Identify which cell holds the provided text, then report its [X, Y] central coordinate. 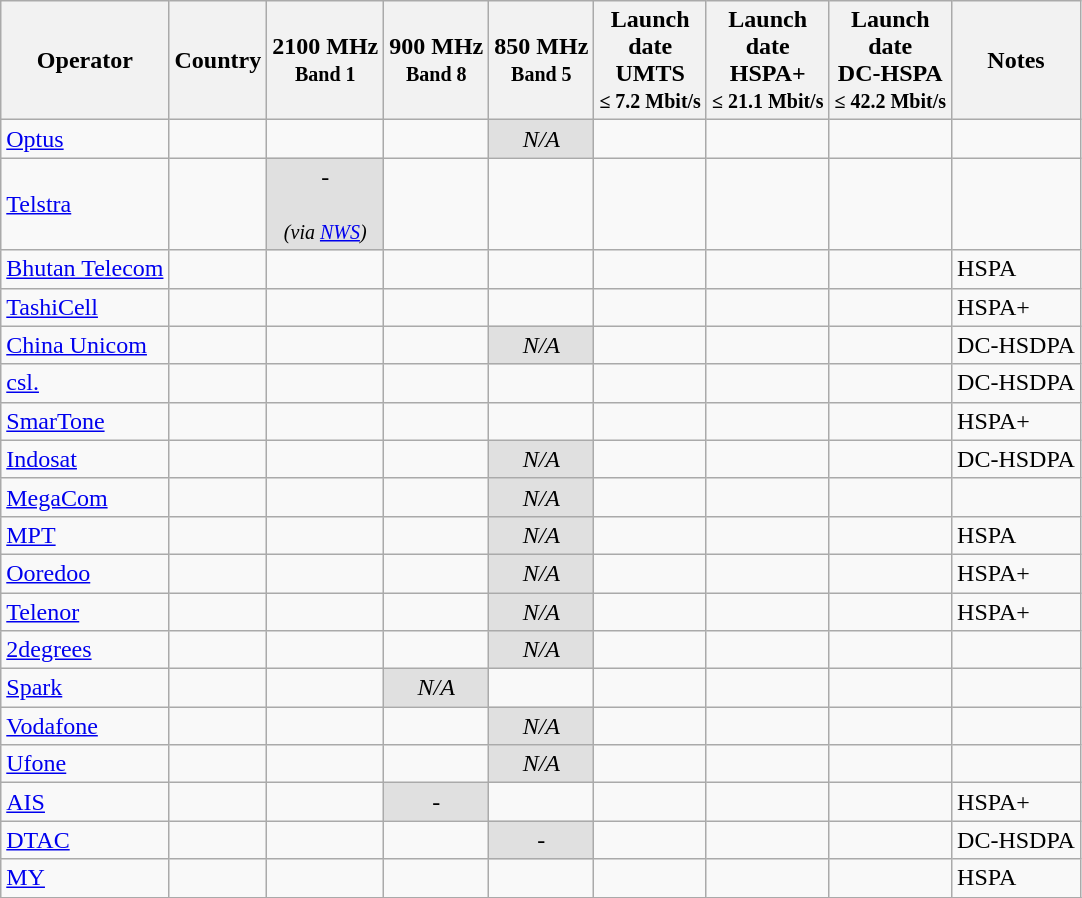
TashiCell [85, 307]
LaunchdateUMTS≤ 7.2 Mbit/s [650, 60]
MegaCom [85, 497]
850 MHzBand 5 [542, 60]
Notes [1016, 60]
-(via NWS) [326, 204]
Operator [85, 60]
Vodafone [85, 726]
Telstra [85, 204]
Spark [85, 688]
MY [85, 878]
Indosat [85, 459]
Bhutan Telecom [85, 269]
2100 MHzBand 1 [326, 60]
Ooredoo [85, 573]
Ufone [85, 764]
DTAC [85, 840]
Telenor [85, 611]
900 MHzBand 8 [436, 60]
2degrees [85, 650]
LaunchdateHSPA+≤ 21.1 Mbit/s [768, 60]
China Unicom [85, 345]
LaunchdateDC-HSPA≤ 42.2 Mbit/s [890, 60]
Optus [85, 139]
MPT [85, 535]
Country [218, 60]
csl. [85, 383]
AIS [85, 802]
SmarTone [85, 421]
